For the text-containing cell, return its midpoint in (x, y) coordinate format. 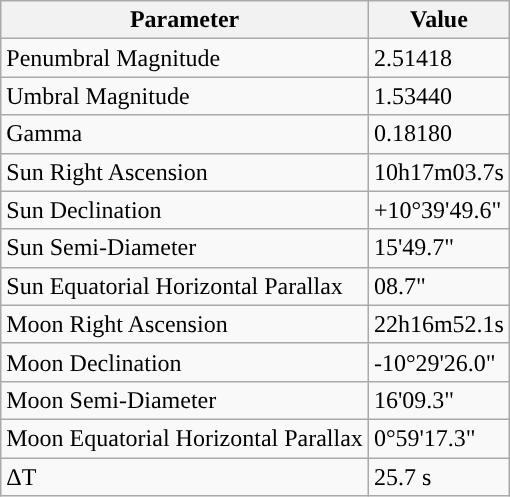
15'49.7" (438, 248)
Sun Right Ascension (185, 172)
0.18180 (438, 134)
Sun Declination (185, 210)
Sun Equatorial Horizontal Parallax (185, 286)
Value (438, 20)
ΔT (185, 477)
Gamma (185, 134)
1.53440 (438, 96)
Moon Equatorial Horizontal Parallax (185, 438)
-10°29'26.0" (438, 362)
10h17m03.7s (438, 172)
2.51418 (438, 58)
16'09.3" (438, 400)
+10°39'49.6" (438, 210)
Moon Semi-Diameter (185, 400)
Parameter (185, 20)
Moon Right Ascension (185, 324)
08.7" (438, 286)
Penumbral Magnitude (185, 58)
25.7 s (438, 477)
Moon Declination (185, 362)
Sun Semi-Diameter (185, 248)
22h16m52.1s (438, 324)
0°59'17.3" (438, 438)
Umbral Magnitude (185, 96)
